Provide the [X, Y] coordinate of the cell's center where the given text is located.  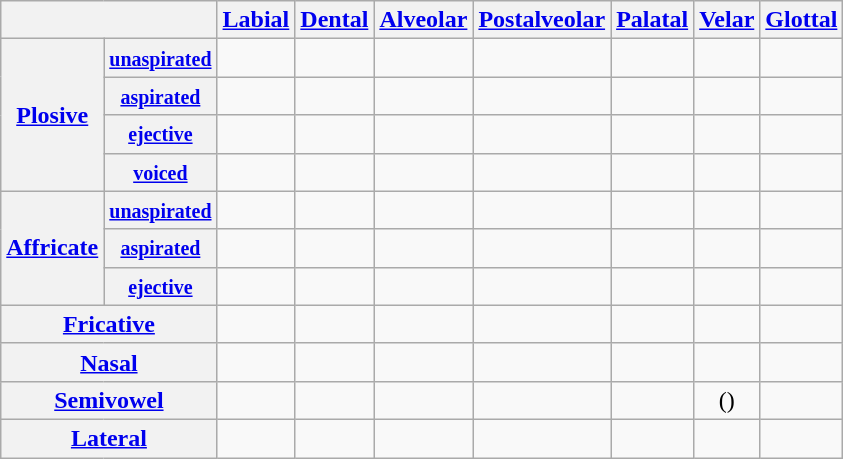
Dental [334, 20]
Labial [256, 20]
Palatal [652, 20]
Velar [727, 20]
Alveolar [424, 20]
Fricative [109, 324]
Nasal [109, 362]
Lateral [109, 438]
Glottal [802, 20]
Affricate [52, 248]
voiced [160, 172]
Semivowel [109, 400]
() [727, 400]
Postalveolar [542, 20]
Plosive [52, 115]
